Capture the cell that displays the provided text and extract its (X, Y) central coordinate. 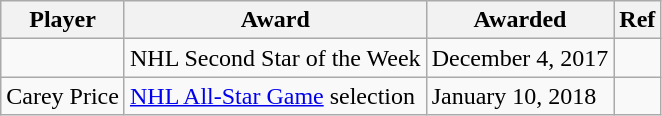
Player (63, 20)
Carey Price (63, 96)
December 4, 2017 (520, 58)
January 10, 2018 (520, 96)
NHL Second Star of the Week (275, 58)
Ref (638, 20)
NHL All-Star Game selection (275, 96)
Award (275, 20)
Awarded (520, 20)
